From the cell containing the given text, extract its center point as [x, y] coordinate. 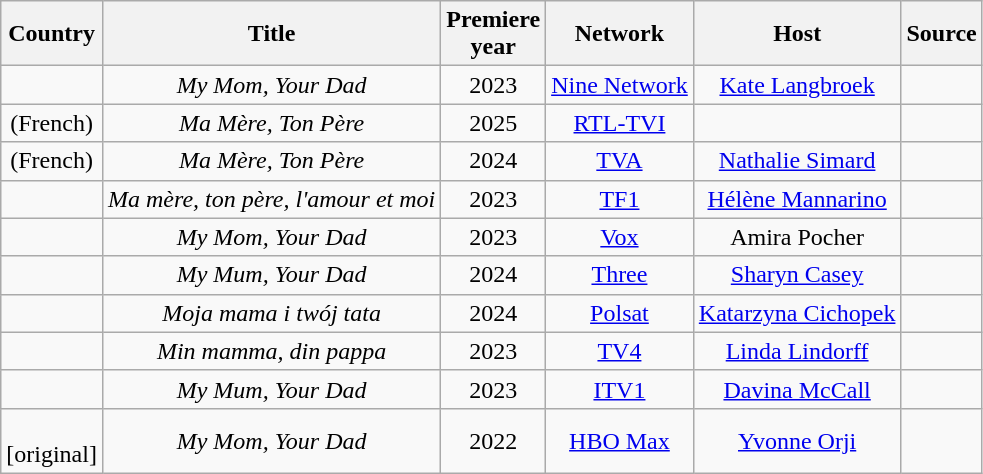
Davina McCall [797, 389]
Amira Pocher [797, 237]
2025 [494, 123]
Title [271, 34]
TF1 [620, 199]
[original] [52, 440]
TV4 [620, 351]
Ma mère, ton père, l'amour et moi [271, 199]
Sharyn Casey [797, 275]
RTL-TVI [620, 123]
Yvonne Orji [797, 440]
HBO Max [620, 440]
Katarzyna Cichopek [797, 313]
Network [620, 34]
Kate Langbroek [797, 85]
Polsat [620, 313]
Source [942, 34]
Host [797, 34]
Vox [620, 237]
2022 [494, 440]
Nathalie Simard [797, 161]
Min mamma, din pappa [271, 351]
Three [620, 275]
ITV1 [620, 389]
Nine Network [620, 85]
Linda Lindorff [797, 351]
Hélène Mannarino [797, 199]
Country [52, 34]
Moja mama i twój tata [271, 313]
Premiereyear [494, 34]
TVA [620, 161]
